Extract the (x, y) coordinate from the center of the cell holding the provided text.  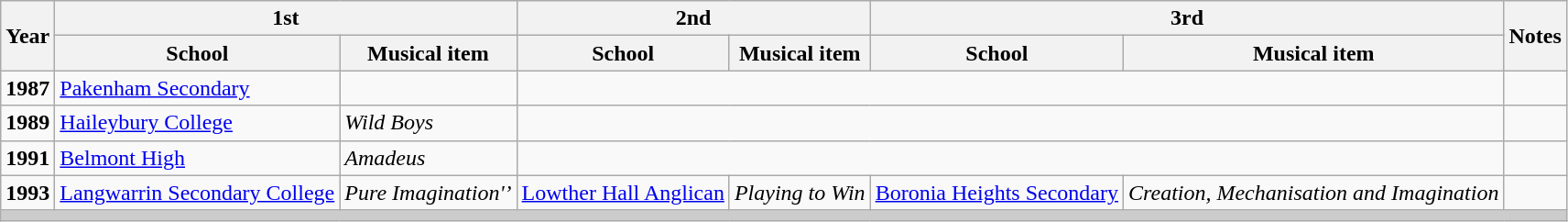
Haileybury College (198, 123)
Creation, Mechanisation and Imagination (1313, 193)
Boronia Heights Secondary (996, 193)
1st (286, 18)
Amadeus (429, 158)
Wild Boys (429, 123)
1987 (27, 88)
Notes (1535, 36)
Langwarrin Secondary College (198, 193)
1993 (27, 193)
Belmont High (198, 158)
1991 (27, 158)
2nd (693, 18)
1989 (27, 123)
Playing to Win (800, 193)
Pakenham Secondary (198, 88)
Year (27, 36)
Pure Imagination'’ (429, 193)
Lowther Hall Anglican (623, 193)
3rd (1187, 18)
